Capture the cell that displays the provided text and extract its (X, Y) central coordinate. 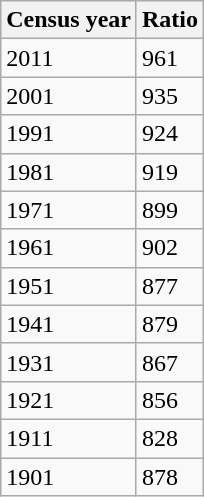
1981 (69, 172)
961 (170, 58)
899 (170, 210)
877 (170, 286)
828 (170, 438)
1961 (69, 248)
1921 (69, 400)
2011 (69, 58)
Census year (69, 20)
1931 (69, 362)
867 (170, 362)
902 (170, 248)
935 (170, 96)
879 (170, 324)
1901 (69, 477)
919 (170, 172)
2001 (69, 96)
1971 (69, 210)
Ratio (170, 20)
924 (170, 134)
1951 (69, 286)
856 (170, 400)
1991 (69, 134)
878 (170, 477)
1941 (69, 324)
1911 (69, 438)
